For the text-containing cell, return its midpoint in (X, Y) coordinate format. 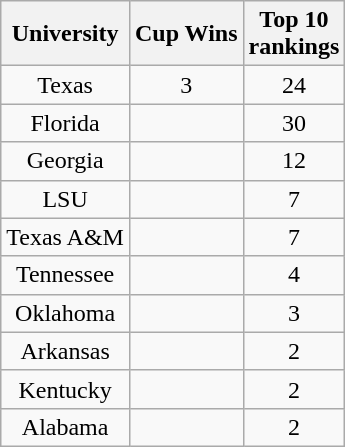
Alabama (66, 427)
Cup Wins (186, 34)
Top 10rankings (294, 34)
Texas (66, 85)
LSU (66, 199)
Oklahoma (66, 313)
30 (294, 123)
Tennessee (66, 275)
Texas A&M (66, 237)
4 (294, 275)
Arkansas (66, 351)
12 (294, 161)
University (66, 34)
24 (294, 85)
Kentucky (66, 389)
Florida (66, 123)
Georgia (66, 161)
